Pinpoint the cell where the given text exists, returning its (x, y) midpoint coordinate. 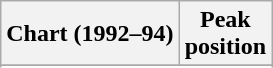
Peakposition (225, 34)
Chart (1992–94) (90, 34)
